For the text-containing cell, return its midpoint in [x, y] coordinate format. 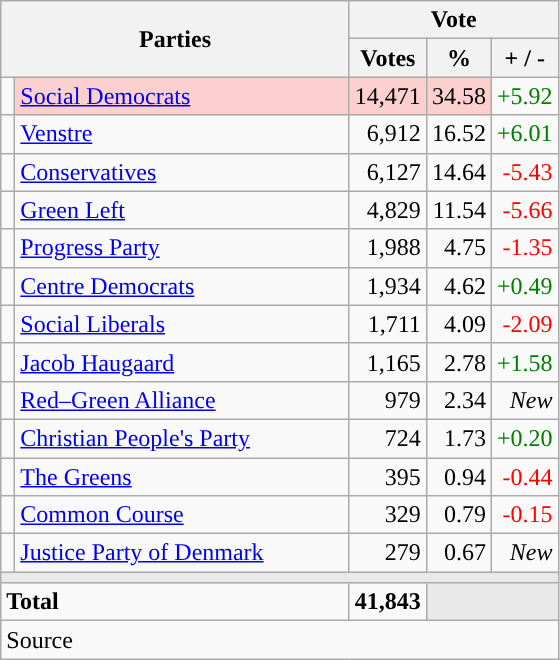
11.54 [458, 210]
0.94 [458, 477]
Centre Democrats [182, 286]
Source [280, 640]
-5.66 [524, 210]
395 [388, 477]
+6.01 [524, 134]
+ / - [524, 58]
+0.20 [524, 438]
Progress Party [182, 248]
0.67 [458, 553]
-1.35 [524, 248]
979 [388, 400]
16.52 [458, 134]
6,912 [388, 134]
6,127 [388, 172]
1.73 [458, 438]
Total [176, 602]
1,165 [388, 362]
Justice Party of Denmark [182, 553]
+0.49 [524, 286]
Social Liberals [182, 324]
Conservatives [182, 172]
Vote [454, 20]
41,843 [388, 602]
-0.44 [524, 477]
14.64 [458, 172]
14,471 [388, 96]
Social Democrats [182, 96]
1,988 [388, 248]
% [458, 58]
2.34 [458, 400]
Green Left [182, 210]
4.75 [458, 248]
1,934 [388, 286]
Christian People's Party [182, 438]
-2.09 [524, 324]
+5.92 [524, 96]
0.79 [458, 515]
-5.43 [524, 172]
Votes [388, 58]
4,829 [388, 210]
2.78 [458, 362]
Common Course [182, 515]
-0.15 [524, 515]
Parties [176, 39]
Venstre [182, 134]
279 [388, 553]
1,711 [388, 324]
329 [388, 515]
The Greens [182, 477]
4.09 [458, 324]
+1.58 [524, 362]
4.62 [458, 286]
724 [388, 438]
Red–Green Alliance [182, 400]
34.58 [458, 96]
Jacob Haugaard [182, 362]
